Identify which cell holds the provided text, then report its (x, y) central coordinate. 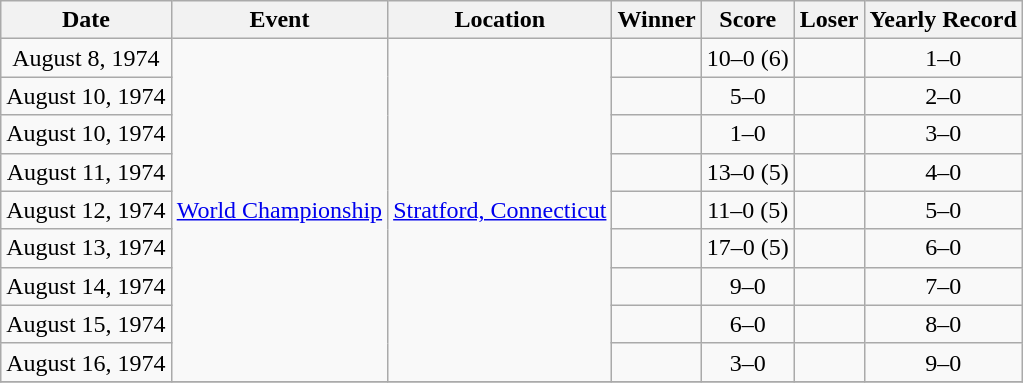
Winner (656, 20)
10–0 (6) (748, 58)
August 13, 1974 (86, 248)
8–0 (943, 324)
Stratford, Connecticut (500, 210)
Location (500, 20)
Date (86, 20)
2–0 (943, 96)
August 16, 1974 (86, 362)
World Championship (279, 210)
August 8, 1974 (86, 58)
Yearly Record (943, 20)
4–0 (943, 172)
11–0 (5) (748, 210)
Score (748, 20)
13–0 (5) (748, 172)
August 15, 1974 (86, 324)
Event (279, 20)
Loser (829, 20)
August 12, 1974 (86, 210)
17–0 (5) (748, 248)
7–0 (943, 286)
August 11, 1974 (86, 172)
August 14, 1974 (86, 286)
